Extract the (X, Y) coordinate from the center of the cell holding the provided text.  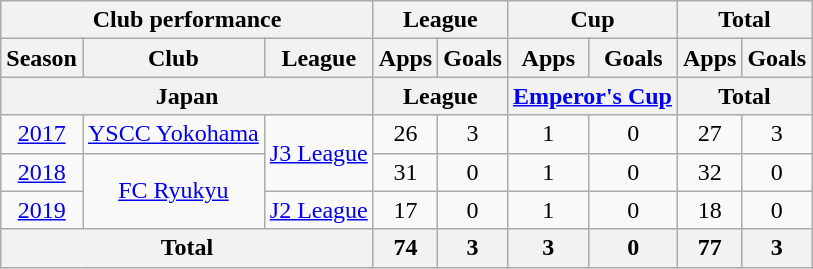
Club (173, 58)
Season (42, 58)
Cup (592, 20)
2017 (42, 134)
2019 (42, 210)
YSCC Yokohama (173, 134)
J3 League (318, 153)
74 (405, 248)
77 (709, 248)
Club performance (188, 20)
32 (709, 172)
31 (405, 172)
J2 League (318, 210)
17 (405, 210)
26 (405, 134)
Emperor's Cup (592, 96)
2018 (42, 172)
Japan (188, 96)
18 (709, 210)
27 (709, 134)
FC Ryukyu (173, 191)
